Provide the (X, Y) coordinate of the cell's center where the given text is located.  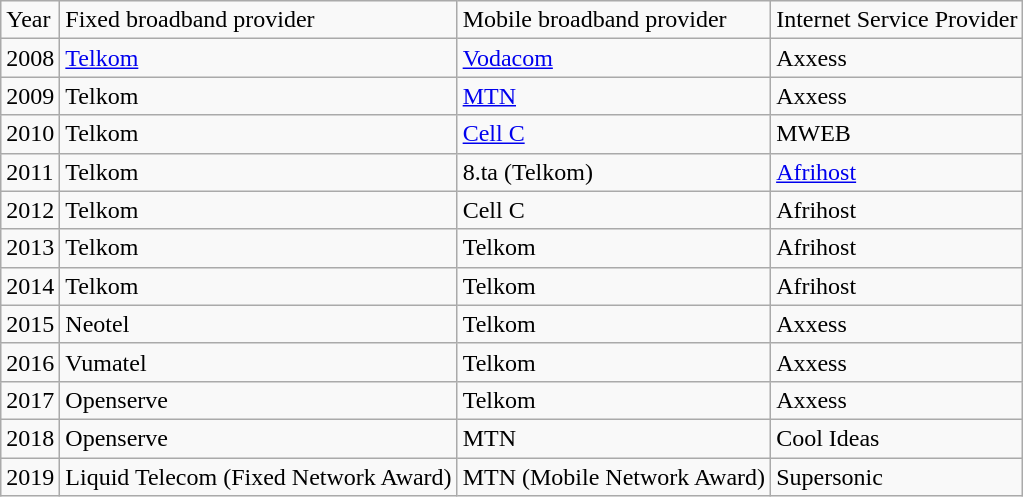
8.ta (Telkom) (614, 172)
Vodacom (614, 58)
2008 (30, 58)
Fixed broadband provider (258, 20)
2012 (30, 210)
MWEB (897, 134)
2009 (30, 96)
2015 (30, 324)
Liquid Telecom (Fixed Network Award) (258, 477)
Supersonic (897, 477)
2014 (30, 286)
Internet Service Provider (897, 20)
2019 (30, 477)
Neotel (258, 324)
Year (30, 20)
2017 (30, 400)
2016 (30, 362)
MTN (Mobile Network Award) (614, 477)
2013 (30, 248)
Vumatel (258, 362)
Cool Ideas (897, 438)
2010 (30, 134)
2011 (30, 172)
Mobile broadband provider (614, 20)
2018 (30, 438)
